Return the [x, y] coordinate for the center point of the cell that contains the specified text.  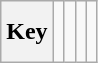
Key [27, 32]
